Search for the cell housing the specified text and yield its (X, Y) center coordinate. 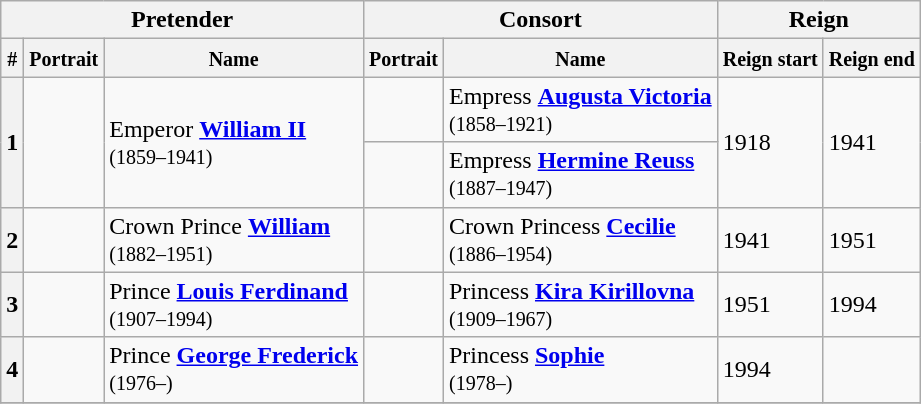
# (12, 58)
4 (12, 370)
Crown Prince William(1882–1951) (234, 240)
2 (12, 240)
Reign start (770, 58)
Consort (541, 20)
Crown Princess Cecilie(1886–1954) (580, 240)
Princess Sophie(1978–) (580, 370)
Reign end (872, 58)
Empress Augusta Victoria(1858–1921) (580, 110)
Emperor William II(1859–1941) (234, 142)
Princess Kira Kirillovna(1909–1967) (580, 304)
1918 (770, 142)
Prince Louis Ferdinand(1907–1994) (234, 304)
Prince George Frederick(1976–) (234, 370)
Empress Hermine Reuss(1887–1947) (580, 174)
3 (12, 304)
1 (12, 142)
Reign (818, 20)
Pretender (182, 20)
